Pinpoint the cell where the given text exists, returning its (x, y) midpoint coordinate. 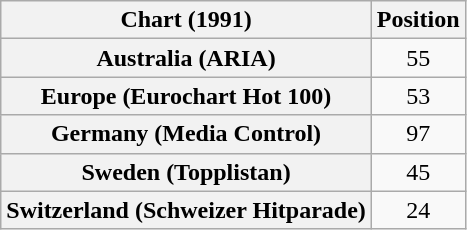
97 (418, 134)
Germany (Media Control) (186, 134)
Sweden (Topplistan) (186, 172)
Australia (ARIA) (186, 58)
Chart (1991) (186, 20)
55 (418, 58)
Switzerland (Schweizer Hitparade) (186, 210)
53 (418, 96)
45 (418, 172)
Europe (Eurochart Hot 100) (186, 96)
Position (418, 20)
24 (418, 210)
